Extract the (x, y) coordinate from the center of the cell holding the provided text.  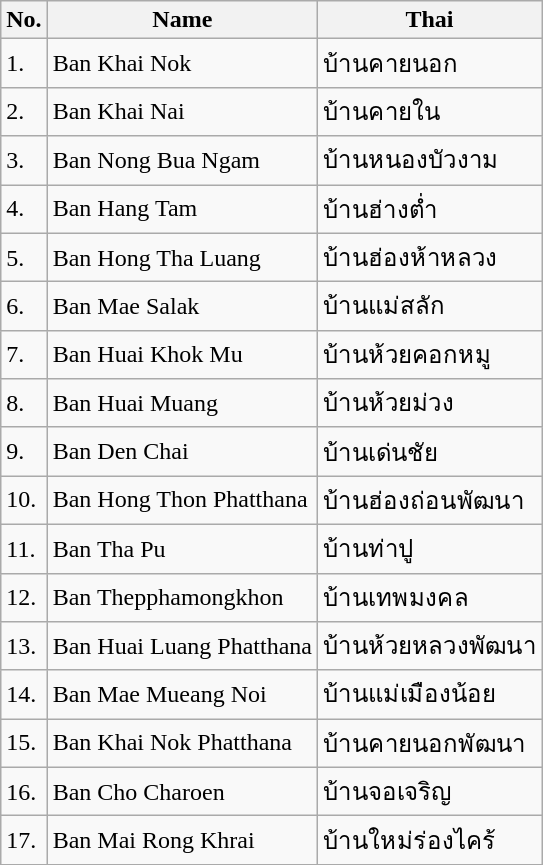
8. (24, 404)
16. (24, 792)
บ้านฮ่องถ่อนพัฒนา (429, 500)
9. (24, 452)
บ้านหนองบัวงาม (429, 160)
Thai (429, 20)
Ban Khai Nai (182, 112)
3. (24, 160)
5. (24, 258)
Name (182, 20)
1. (24, 64)
บ้านใหม่ร่องไคร้ (429, 840)
บ้านฮ่องห้าหลวง (429, 258)
Ban Den Chai (182, 452)
7. (24, 354)
บ้านจอเจริญ (429, 792)
6. (24, 306)
4. (24, 208)
Ban Thepphamongkhon (182, 598)
12. (24, 598)
บ้านเทพมงคล (429, 598)
17. (24, 840)
13. (24, 646)
บ้านท่าปู (429, 548)
Ban Hong Thon Phatthana (182, 500)
Ban Tha Pu (182, 548)
14. (24, 694)
บ้านคายนอกพัฒนา (429, 744)
11. (24, 548)
Ban Hong Tha Luang (182, 258)
บ้านห้วยคอกหมู (429, 354)
Ban Huai Luang Phatthana (182, 646)
Ban Mai Rong Khrai (182, 840)
บ้านห้วยหลวงพัฒนา (429, 646)
Ban Huai Muang (182, 404)
บ้านแม่สลัก (429, 306)
Ban Mae Salak (182, 306)
Ban Mae Mueang Noi (182, 694)
Ban Huai Khok Mu (182, 354)
Ban Khai Nok Phatthana (182, 744)
Ban Khai Nok (182, 64)
บ้านคายใน (429, 112)
Ban Hang Tam (182, 208)
บ้านห้วยม่วง (429, 404)
Ban Nong Bua Ngam (182, 160)
บ้านเด่นชัย (429, 452)
บ้านฮ่างต่ำ (429, 208)
Ban Cho Charoen (182, 792)
15. (24, 744)
10. (24, 500)
No. (24, 20)
2. (24, 112)
บ้านแม่เมืองน้อย (429, 694)
บ้านคายนอก (429, 64)
